Output the [x, y] coordinate of the center of the cell containing the given text.  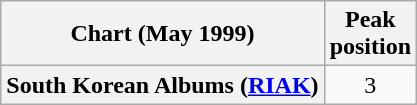
Chart (May 1999) [162, 34]
Peakposition [370, 34]
South Korean Albums (RIAK) [162, 85]
3 [370, 85]
